For the text-containing cell, return its midpoint in [X, Y] coordinate format. 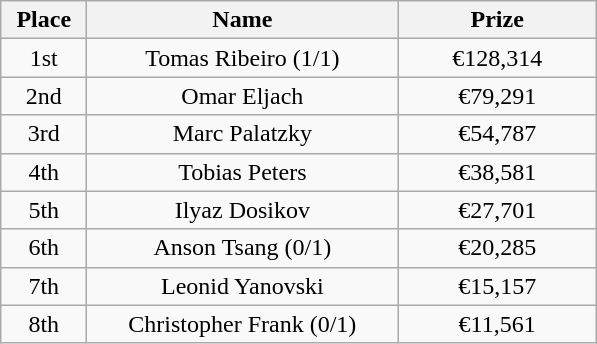
Anson Tsang (0/1) [242, 248]
Tomas Ribeiro (1/1) [242, 58]
Marc Palatzky [242, 134]
7th [44, 286]
€128,314 [498, 58]
Leonid Yanovski [242, 286]
1st [44, 58]
€54,787 [498, 134]
Ilyaz Dosikov [242, 210]
4th [44, 172]
Tobias Peters [242, 172]
Omar Eljach [242, 96]
Name [242, 20]
Place [44, 20]
€38,581 [498, 172]
Prize [498, 20]
2nd [44, 96]
3rd [44, 134]
Christopher Frank (0/1) [242, 324]
5th [44, 210]
8th [44, 324]
€15,157 [498, 286]
€11,561 [498, 324]
€20,285 [498, 248]
6th [44, 248]
€79,291 [498, 96]
€27,701 [498, 210]
